Capture the cell that displays the provided text and extract its (X, Y) central coordinate. 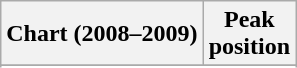
Chart (2008–2009) (102, 34)
Peakposition (249, 34)
